Return [x, y] of the center of cell containing provided text 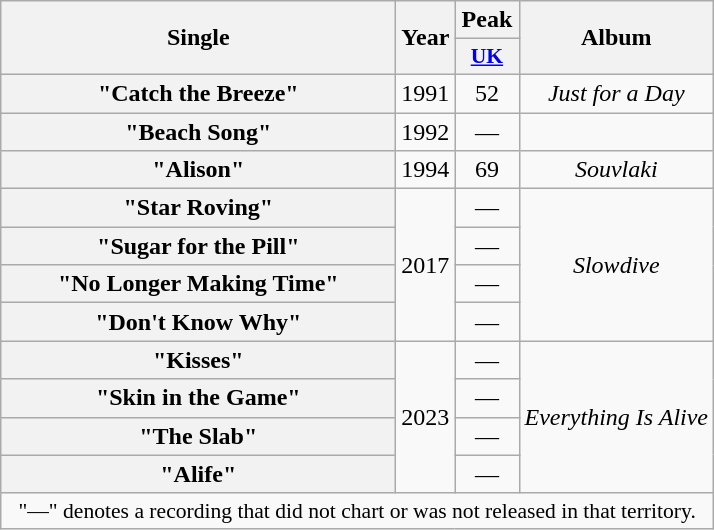
1992 [426, 131]
"No Longer Making Time" [198, 284]
"Beach Song" [198, 131]
UK [487, 57]
"Star Roving" [198, 208]
"Sugar for the Pill" [198, 246]
"Alife" [198, 474]
2023 [426, 417]
"Don't Know Why" [198, 322]
Year [426, 38]
1994 [426, 170]
Just for a Day [616, 93]
"The Slab" [198, 436]
Everything Is Alive [616, 417]
"Kisses" [198, 360]
"Alison" [198, 170]
1991 [426, 93]
"Catch the Breeze" [198, 93]
Souvlaki [616, 170]
2017 [426, 265]
Single [198, 38]
52 [487, 93]
Slowdive [616, 265]
"Skin in the Game" [198, 398]
Peak [487, 20]
69 [487, 170]
Album [616, 38]
"—" denotes a recording that did not chart or was not released in that territory. [358, 511]
